Pinpoint the cell where the given text exists, returning its [X, Y] midpoint coordinate. 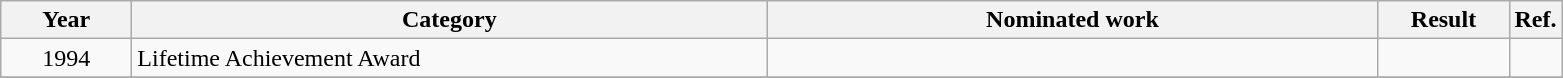
Nominated work [1072, 20]
Result [1444, 20]
1994 [66, 58]
Year [66, 20]
Category [450, 20]
Lifetime Achievement Award [450, 58]
Ref. [1536, 20]
